Capture the cell that displays the provided text and extract its [x, y] central coordinate. 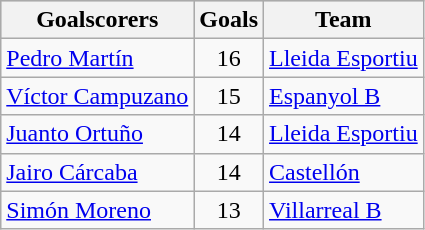
Simón Moreno [98, 210]
Pedro Martín [98, 58]
13 [229, 210]
15 [229, 96]
Villarreal B [344, 210]
Víctor Campuzano [98, 96]
Espanyol B [344, 96]
Castellón [344, 172]
Goalscorers [98, 20]
16 [229, 58]
Juanto Ortuño [98, 134]
Team [344, 20]
Goals [229, 20]
Jairo Cárcaba [98, 172]
